Output the [x, y] coordinate of the center of the cell containing the given text.  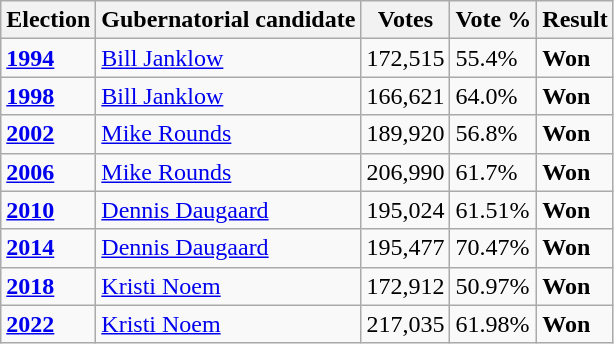
195,477 [406, 248]
Vote % [494, 20]
61.98% [494, 324]
172,912 [406, 286]
195,024 [406, 210]
166,621 [406, 96]
64.0% [494, 96]
50.97% [494, 286]
Result [575, 20]
56.8% [494, 134]
Gubernatorial candidate [228, 20]
189,920 [406, 134]
2010 [48, 210]
61.51% [494, 210]
70.47% [494, 248]
206,990 [406, 172]
2006 [48, 172]
1994 [48, 58]
172,515 [406, 58]
2014 [48, 248]
217,035 [406, 324]
2022 [48, 324]
Votes [406, 20]
61.7% [494, 172]
1998 [48, 96]
Election [48, 20]
55.4% [494, 58]
2002 [48, 134]
2018 [48, 286]
